Determine the [X, Y] coordinate at the center of the cell enclosing the given text.  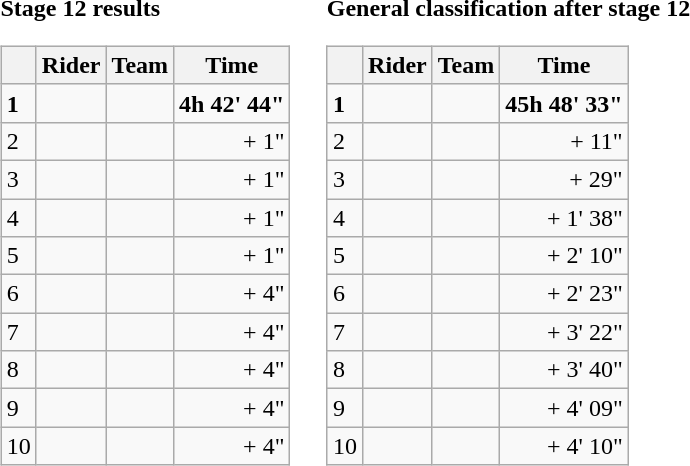
+ 4' 10" [564, 446]
+ 11" [564, 141]
4h 42' 44" [232, 103]
+ 4' 09" [564, 408]
+ 3' 22" [564, 332]
+ 2' 23" [564, 294]
+ 2' 10" [564, 256]
+ 29" [564, 179]
45h 48' 33" [564, 103]
+ 3' 40" [564, 370]
+ 1' 38" [564, 217]
